Provide the [x, y] coordinate of the cell's center where the given text is located.  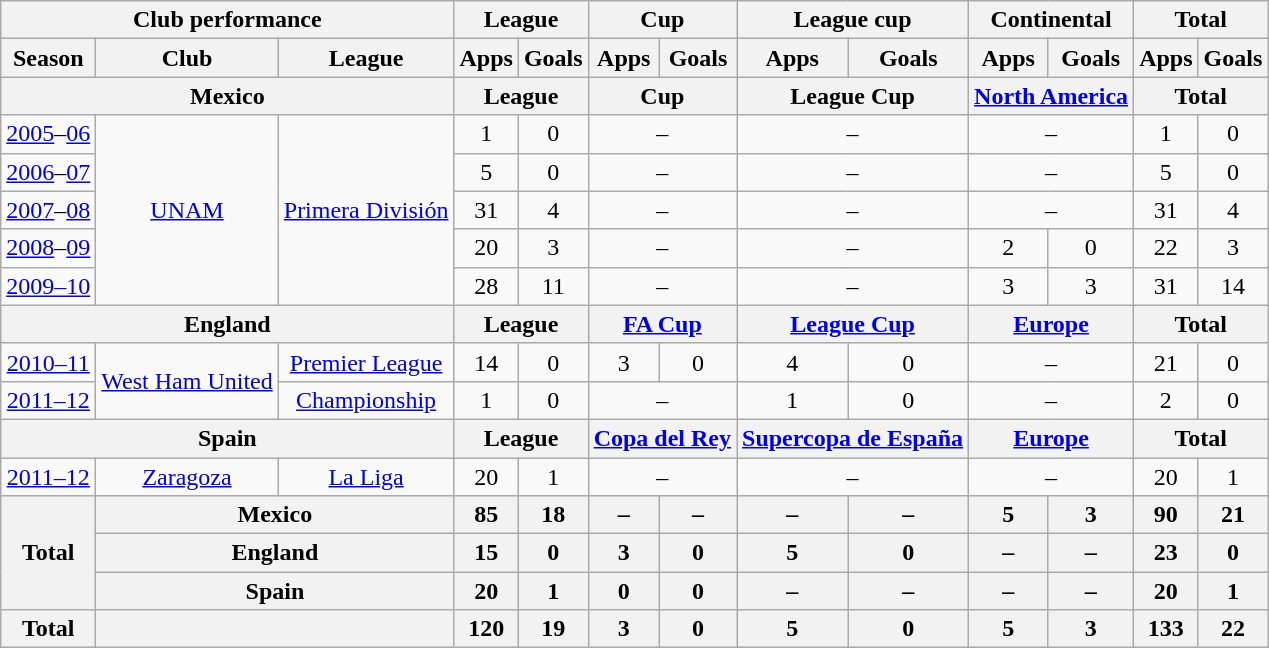
2005–06 [48, 134]
2007–08 [48, 210]
Premier League [366, 362]
120 [486, 629]
28 [486, 286]
Championship [366, 400]
Copa del Rey [662, 438]
FA Cup [662, 324]
League cup [853, 20]
133 [1166, 629]
Season [48, 58]
West Ham United [187, 381]
85 [486, 515]
Club performance [228, 20]
Continental [1052, 20]
UNAM [187, 210]
2008–09 [48, 248]
Club [187, 58]
La Liga [366, 477]
15 [486, 553]
Supercopa de España [853, 438]
2010–11 [48, 362]
11 [553, 286]
90 [1166, 515]
2006–07 [48, 172]
23 [1166, 553]
2009–10 [48, 286]
19 [553, 629]
18 [553, 515]
Primera División [366, 210]
Zaragoza [187, 477]
North America [1052, 96]
